Return the (X, Y) coordinate for the center point of the cell that contains the specified text.  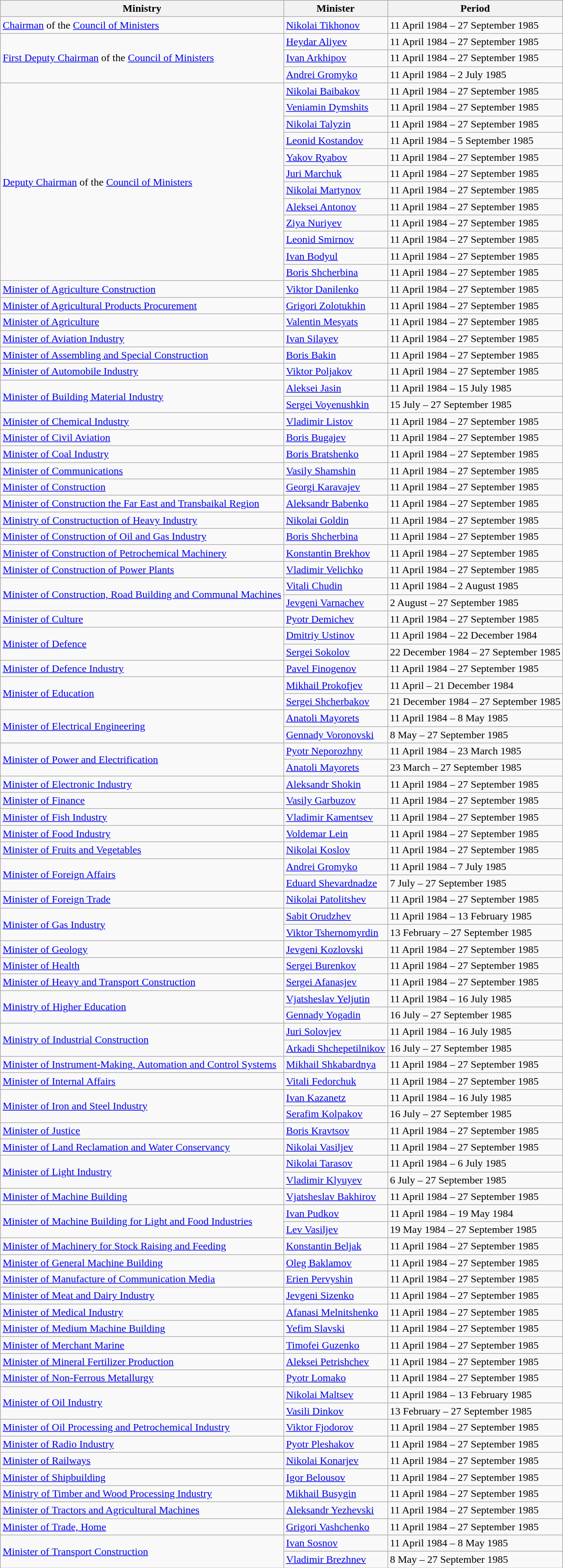
Pyotr Demichev (335, 619)
Boris Bakin (335, 355)
Period (475, 9)
Ministry of Timber and Wood Processing Industry (142, 1493)
Nikolai Talyzin (335, 124)
Juri Marchuk (335, 173)
Mikhail Prokofjev (335, 685)
Minister of Mineral Fertilizer Production (142, 1362)
Minister of Medium Machine Building (142, 1329)
Ivan Arkhipov (335, 58)
Dmitriy Ustinov (335, 636)
Minister of Automobile Industry (142, 372)
Leonid Smirnov (335, 240)
Grigori Zolotukhin (335, 306)
Chairman of the Council of Ministers (142, 25)
Ivan Silayev (335, 339)
15 July – 27 September 1985 (475, 404)
Oleg Baklamov (335, 1263)
Minister of Light Industry (142, 1172)
Minister of Health (142, 965)
Ivan Pudkov (335, 1213)
Jevgeni Varnachev (335, 603)
Minister of Meat and Dairy Industry (142, 1296)
11 April 1984 – 22 December 1984 (475, 636)
Minister of General Machine Building (142, 1263)
Minister of Gas Industry (142, 924)
Nikolai Konarjev (335, 1460)
Gennady Yogadin (335, 1015)
Aleksei Petrishchev (335, 1362)
Vjatsheslav Bakhirov (335, 1196)
Yakov Ryabov (335, 157)
11 April 1984 – 5 September 1985 (475, 140)
Mikhail Busygin (335, 1493)
22 December 1984 – 27 September 1985 (475, 652)
Pavel Finogenov (335, 668)
Minister of Manufacture of Communication Media (142, 1279)
Konstantin Brekhov (335, 553)
Minister of Land Reclamation and Water Conservancy (142, 1147)
Boris Bugajev (335, 437)
Minister of Power and Electrification (142, 760)
Pyotr Lomako (335, 1378)
Minister of Justice (142, 1131)
Vladimir Listov (335, 421)
Vasili Dinkov (335, 1411)
Aleksei Jasin (335, 388)
Viktor Danilenko (335, 289)
Ministry of Constructuction of Heavy Industry (142, 520)
Igor Belousov (335, 1477)
Minister of Construction of Power Plants (142, 570)
Sergei Sokolov (335, 652)
Sergei Afanasjev (335, 982)
Minister of Medical Industry (142, 1312)
Ministry (142, 9)
Minister of Aviation Industry (142, 339)
Minister of Non-Ferrous Metallurgy (142, 1378)
Grigori Vashchenko (335, 1526)
Jevgeni Kozlovski (335, 949)
Ivan Bodyul (335, 256)
Nikolai Vasiljev (335, 1147)
First Deputy Chairman of the Council of Ministers (142, 58)
Minister of Construction the Far East and Transbaikal Region (142, 504)
Nikolai Maltsev (335, 1395)
Minister of Chemical Industry (142, 421)
Sergei Voyenushkin (335, 404)
Minister of Construction (142, 487)
Minister of Internal Affairs (142, 1081)
Mikhail Shkabardnya (335, 1065)
Minister of Construction, Road Building and Communal Machines (142, 594)
Minister of Communications (142, 470)
Lev Vasiljev (335, 1229)
Gennady Voronovski (335, 735)
11 April 1984 – 19 May 1984 (475, 1213)
Minister of Education (142, 693)
Minister of Iron and Steel Industry (142, 1106)
Nikolai Baibakov (335, 91)
Vladimir Klyuyev (335, 1180)
Minister of Finance (142, 801)
Minister of Transport Construction (142, 1552)
Minister of Oil Industry (142, 1403)
Minister of Electrical Engineering (142, 726)
Sergei Shcherbakov (335, 701)
11 April 1984 – 2 July 1985 (475, 75)
Aleksandr Shokin (335, 784)
Minister of Shipbuilding (142, 1477)
Vladimir Velichko (335, 570)
Minister of Defence (142, 644)
Georgi Karavajev (335, 487)
Afanasi Melnitshenko (335, 1312)
Ministry of Industrial Construction (142, 1040)
Minister of Agricultural Products Procurement (142, 306)
Vladimir Brezhnev (335, 1560)
Minister of Machine Building for Light and Food Industries (142, 1221)
11 April 1984 – 23 March 1985 (475, 751)
Eduard Shevardnadze (335, 883)
11 April – 21 December 1984 (475, 685)
Minister (335, 9)
Minister of Radio Industry (142, 1444)
Viktor Fjodorov (335, 1428)
Aleksandr Babenko (335, 504)
19 May 1984 – 27 September 1985 (475, 1229)
Vasily Garbuzov (335, 801)
Sergei Burenkov (335, 965)
23 March – 27 September 1985 (475, 768)
Boris Bratshenko (335, 454)
Vladimir Kamentsev (335, 817)
Minister of Assembling and Special Construction (142, 355)
Nikolai Patolitshev (335, 900)
Juri Solovjev (335, 1032)
Valentin Mesyats (335, 322)
11 April 1984 – 6 July 1985 (475, 1164)
Deputy Chairman of the Council of Ministers (142, 182)
Ziya Nuriyev (335, 223)
Minister of Coal Industry (142, 454)
Yefim Slavski (335, 1329)
Sabit Orudzhev (335, 916)
Minister of Agriculture (142, 322)
Voldemar Lein (335, 834)
Aleksandr Yezhevski (335, 1510)
Minister of Food Industry (142, 834)
Minister of Machine Building (142, 1196)
Konstantin Beljak (335, 1246)
Minister of Machinery for Stock Raising and Feeding (142, 1246)
Leonid Kostandov (335, 140)
Serafim Kolpakov (335, 1114)
Minister of Tractors and Agricultural Machines (142, 1510)
Heydar Aliyev (335, 42)
Boris Kravtsov (335, 1131)
11 April 1984 – 15 July 1985 (475, 388)
Minister of Geology (142, 949)
Arkadi Shchepetilnikov (335, 1048)
Minister of Construction of Petrochemical Machinery (142, 553)
6 July – 27 September 1985 (475, 1180)
Nikolai Martynov (335, 190)
Ministry of Higher Education (142, 1007)
Pyotr Pleshakov (335, 1444)
2 August – 27 September 1985 (475, 603)
Minister of Building Material Industry (142, 396)
Vjatsheslav Yeljutin (335, 998)
Jevgeni Sizenko (335, 1296)
Ivan Sosnov (335, 1543)
Minister of Culture (142, 619)
Aleksei Antonov (335, 207)
Minister of Agriculture Construction (142, 289)
Nikolai Tikhonov (335, 25)
Nikolai Goldin (335, 520)
Minister of Oil Processing and Petrochemical Industry (142, 1428)
Minister of Foreign Affairs (142, 875)
11 April 1984 – 2 August 1985 (475, 586)
Minister of Merchant Marine (142, 1345)
11 April 1984 – 7 July 1985 (475, 867)
Minister of Fruits and Vegetables (142, 850)
Vitali Chudin (335, 586)
Minister of Foreign Trade (142, 900)
Ivan Kazanetz (335, 1098)
Veniamin Dymshits (335, 108)
Minister of Trade, Home (142, 1526)
Minister of Railways (142, 1460)
Minister of Civil Aviation (142, 437)
7 July – 27 September 1985 (475, 883)
Timofei Guzenko (335, 1345)
Nikolai Koslov (335, 850)
21 December 1984 – 27 September 1985 (475, 701)
Viktor Tshernomyrdin (335, 932)
Minister of Construction of Oil and Gas Industry (142, 537)
Minister of Heavy and Transport Construction (142, 982)
Pyotr Neporozhny (335, 751)
Nikolai Tarasov (335, 1164)
Vitali Fedorchuk (335, 1081)
Minister of Fish Industry (142, 817)
Minister of Electronic Industry (142, 784)
Vasily Shamshin (335, 470)
Erien Pervyshin (335, 1279)
Minister of Instrument-Making, Automation and Control Systems (142, 1065)
Minister of Defence Industry (142, 668)
Viktor Poljakov (335, 372)
